Pinpoint the cell where the given text exists, returning its (X, Y) midpoint coordinate. 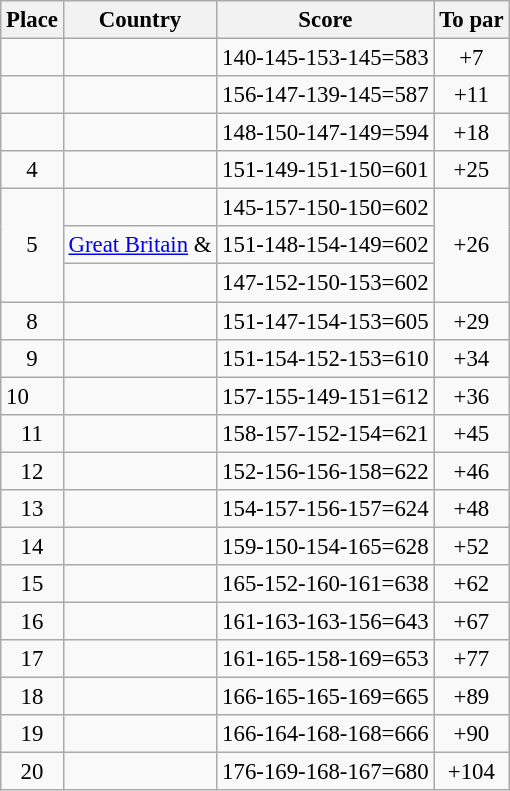
161-163-163-156=643 (326, 621)
+11 (472, 95)
151-148-154-149=602 (326, 245)
151-149-151-150=601 (326, 170)
5 (32, 246)
156-147-139-145=587 (326, 95)
Country (140, 20)
+90 (472, 734)
158-157-152-154=621 (326, 433)
14 (32, 546)
140-145-153-145=583 (326, 58)
148-150-147-149=594 (326, 133)
+26 (472, 246)
+46 (472, 471)
+25 (472, 170)
+77 (472, 659)
+48 (472, 509)
145-157-150-150=602 (326, 208)
Score (326, 20)
+29 (472, 321)
166-164-168-168=666 (326, 734)
+62 (472, 584)
147-152-150-153=602 (326, 283)
+104 (472, 772)
152-156-156-158=622 (326, 471)
+67 (472, 621)
8 (32, 321)
Place (32, 20)
165-152-160-161=638 (326, 584)
9 (32, 358)
20 (32, 772)
4 (32, 170)
19 (32, 734)
159-150-154-165=628 (326, 546)
10 (32, 396)
16 (32, 621)
12 (32, 471)
+7 (472, 58)
Great Britain & (140, 245)
151-154-152-153=610 (326, 358)
15 (32, 584)
157-155-149-151=612 (326, 396)
+45 (472, 433)
+89 (472, 697)
166-165-165-169=665 (326, 697)
To par (472, 20)
161-165-158-169=653 (326, 659)
18 (32, 697)
176-169-168-167=680 (326, 772)
+34 (472, 358)
+18 (472, 133)
+52 (472, 546)
151-147-154-153=605 (326, 321)
11 (32, 433)
+36 (472, 396)
17 (32, 659)
13 (32, 509)
154-157-156-157=624 (326, 509)
